Search for the cell housing the specified text and yield its (x, y) center coordinate. 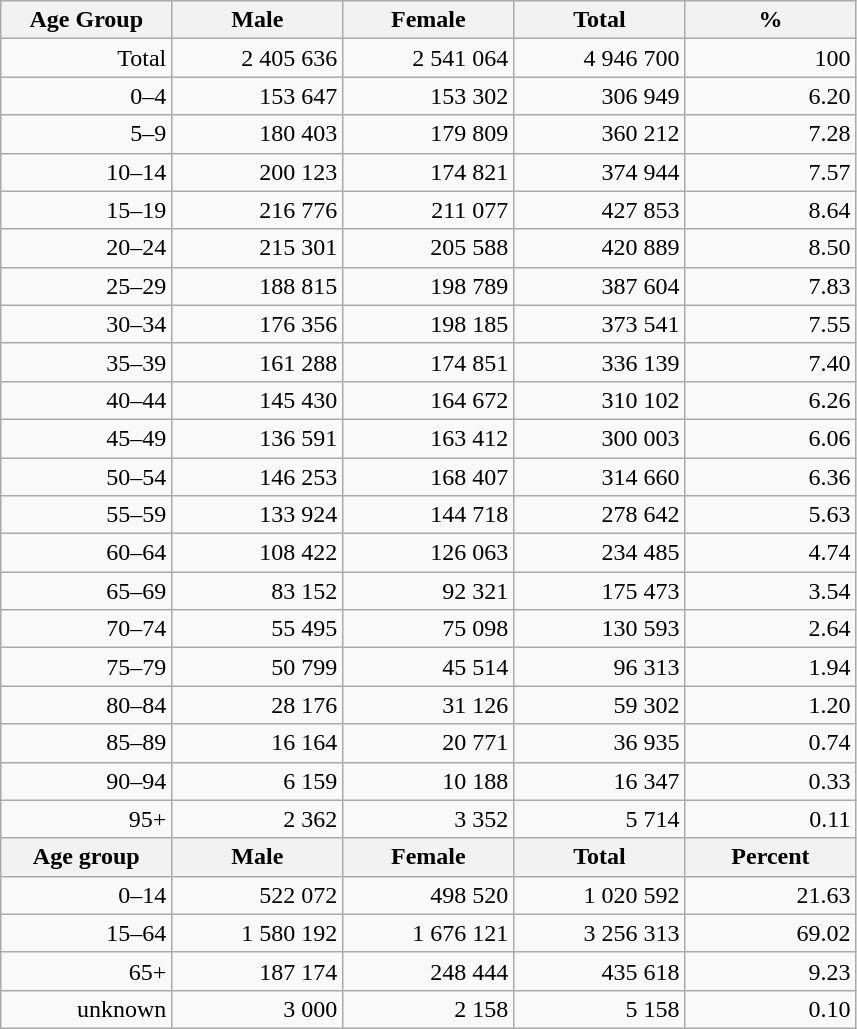
234 485 (600, 553)
7.28 (770, 134)
21.63 (770, 895)
15–19 (86, 210)
153 302 (428, 96)
4.74 (770, 553)
30–34 (86, 324)
31 126 (428, 705)
45–49 (86, 438)
168 407 (428, 477)
153 647 (258, 96)
2.64 (770, 629)
6.36 (770, 477)
126 063 (428, 553)
3 000 (258, 1009)
92 321 (428, 591)
7.83 (770, 286)
108 422 (258, 553)
1.94 (770, 667)
83 152 (258, 591)
7.55 (770, 324)
435 618 (600, 971)
9.23 (770, 971)
6.20 (770, 96)
4 946 700 (600, 58)
216 776 (258, 210)
unknown (86, 1009)
188 815 (258, 286)
Percent (770, 857)
40–44 (86, 400)
69.02 (770, 933)
6.06 (770, 438)
6.26 (770, 400)
174 851 (428, 362)
179 809 (428, 134)
0.11 (770, 819)
420 889 (600, 248)
427 853 (600, 210)
96 313 (600, 667)
60–64 (86, 553)
7.40 (770, 362)
2 362 (258, 819)
45 514 (428, 667)
498 520 (428, 895)
3 352 (428, 819)
1.20 (770, 705)
200 123 (258, 172)
2 158 (428, 1009)
0–4 (86, 96)
Age group (86, 857)
95+ (86, 819)
59 302 (600, 705)
2 405 636 (258, 58)
176 356 (258, 324)
8.64 (770, 210)
133 924 (258, 515)
310 102 (600, 400)
15–64 (86, 933)
3 256 313 (600, 933)
0.74 (770, 743)
70–74 (86, 629)
314 660 (600, 477)
0.10 (770, 1009)
136 591 (258, 438)
0.33 (770, 781)
50–54 (86, 477)
278 642 (600, 515)
20 771 (428, 743)
0–14 (86, 895)
306 949 (600, 96)
198 185 (428, 324)
5 714 (600, 819)
Age Group (86, 20)
55–59 (86, 515)
35–39 (86, 362)
100 (770, 58)
373 541 (600, 324)
336 139 (600, 362)
5.63 (770, 515)
16 347 (600, 781)
1 580 192 (258, 933)
1 020 592 (600, 895)
10–14 (86, 172)
187 174 (258, 971)
174 821 (428, 172)
5–9 (86, 134)
10 188 (428, 781)
198 789 (428, 286)
144 718 (428, 515)
7.57 (770, 172)
6 159 (258, 781)
50 799 (258, 667)
300 003 (600, 438)
5 158 (600, 1009)
65+ (86, 971)
2 541 064 (428, 58)
145 430 (258, 400)
175 473 (600, 591)
% (770, 20)
146 253 (258, 477)
163 412 (428, 438)
85–89 (86, 743)
65–69 (86, 591)
522 072 (258, 895)
3.54 (770, 591)
211 077 (428, 210)
387 604 (600, 286)
80–84 (86, 705)
374 944 (600, 172)
20–24 (86, 248)
205 588 (428, 248)
16 164 (258, 743)
8.50 (770, 248)
161 288 (258, 362)
55 495 (258, 629)
248 444 (428, 971)
25–29 (86, 286)
164 672 (428, 400)
75 098 (428, 629)
90–94 (86, 781)
1 676 121 (428, 933)
75–79 (86, 667)
360 212 (600, 134)
28 176 (258, 705)
36 935 (600, 743)
130 593 (600, 629)
180 403 (258, 134)
215 301 (258, 248)
